Output the (X, Y) coordinate of the center of the cell containing the given text.  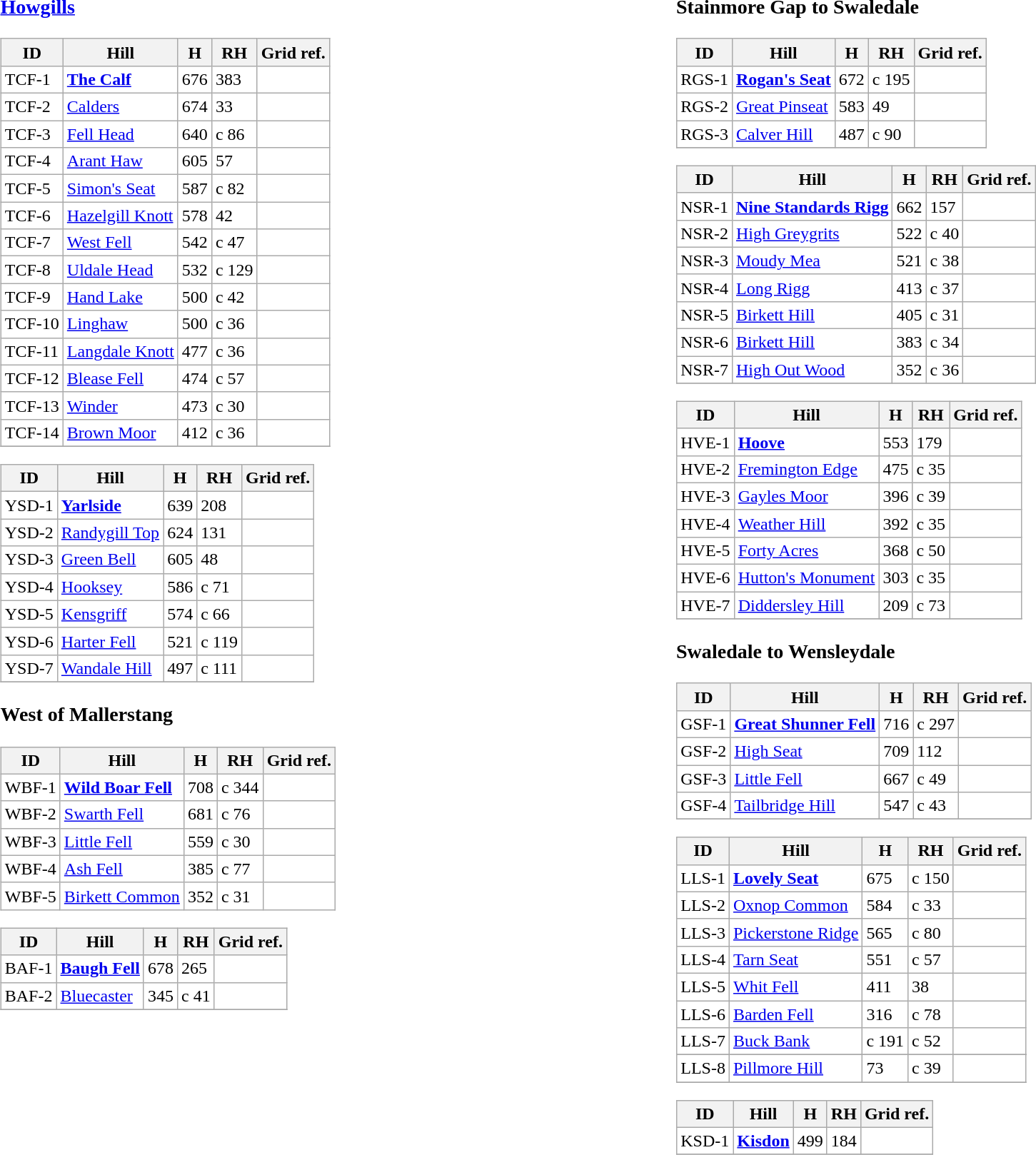
Whit Fell (795, 987)
551 (885, 959)
HVE-6 (705, 578)
587 (194, 188)
475 (895, 469)
Calders (120, 107)
TCF-3 (31, 134)
WBF-1 (30, 787)
c 111 (220, 668)
c 78 (931, 1014)
413 (910, 288)
Winder (120, 405)
HVE-3 (705, 496)
c 37 (945, 288)
c 38 (945, 261)
131 (220, 533)
559 (200, 842)
c 50 (931, 550)
LLS-6 (703, 1014)
c 71 (220, 587)
Kensgriff (110, 614)
Wandale Hill (110, 668)
578 (194, 216)
Fremington Edge (807, 469)
Pickerstone Ridge (795, 932)
639 (180, 505)
NSR-7 (705, 370)
Tailbridge Hill (805, 806)
57 (234, 161)
Buck Bank (795, 1041)
497 (180, 668)
662 (910, 206)
c 86 (234, 134)
487 (851, 134)
c 195 (891, 79)
c 82 (234, 188)
HVE-4 (705, 523)
532 (194, 270)
586 (180, 587)
Birkett Common (121, 896)
112 (936, 751)
Fell Head (120, 134)
584 (885, 905)
Uldale Head (120, 270)
TCF-2 (31, 107)
42 (234, 216)
RGS-2 (705, 107)
547 (897, 806)
Forty Acres (807, 550)
YSD-5 (29, 614)
The Calf (120, 79)
392 (895, 523)
c 129 (234, 270)
709 (897, 751)
553 (895, 442)
NSR-5 (705, 315)
499 (810, 1141)
c 297 (936, 724)
KSD-1 (705, 1141)
209 (895, 605)
BAF-1 (29, 969)
GSF-3 (704, 779)
WBF-4 (30, 869)
NSR-1 (705, 206)
Hand Lake (120, 297)
Great Shunner Fell (805, 724)
NSR-6 (705, 343)
TCF-10 (31, 324)
73 (885, 1069)
473 (194, 405)
157 (945, 206)
WBF-3 (30, 842)
303 (895, 578)
c 119 (220, 641)
Randygill Top (110, 533)
49 (891, 107)
184 (844, 1141)
c 191 (885, 1041)
Langdale Knott (120, 351)
Ash Fell (121, 869)
412 (194, 433)
LLS-2 (703, 905)
LLS-5 (703, 987)
678 (160, 969)
GSF-2 (704, 751)
Oxnop Common (795, 905)
542 (194, 243)
Hutton's Monument (807, 578)
583 (851, 107)
c 49 (936, 779)
640 (194, 134)
YSD-3 (29, 560)
316 (885, 1014)
LLS-7 (703, 1041)
708 (200, 787)
396 (895, 496)
Arant Haw (120, 161)
38 (931, 987)
TCF-4 (31, 161)
33 (234, 107)
TCF-7 (31, 243)
c 73 (931, 605)
Hooksey (110, 587)
LLS-4 (703, 959)
LLS-8 (703, 1069)
c 42 (234, 297)
TCF-8 (31, 270)
208 (220, 505)
c 43 (936, 806)
Long Rigg (812, 288)
YSD-7 (29, 668)
368 (895, 550)
716 (897, 724)
565 (885, 932)
Bluecaster (100, 996)
TCF-14 (31, 433)
High Greygrits (812, 233)
TCF-11 (31, 351)
TCF-9 (31, 297)
Kisdon (763, 1141)
Green Bell (110, 560)
385 (200, 869)
RGS-3 (705, 134)
674 (194, 107)
West Fell (120, 243)
High Out Wood (812, 370)
BAF-2 (29, 996)
624 (180, 533)
Rogan's Seat (783, 79)
c 77 (240, 869)
NSR-4 (705, 288)
c 66 (220, 614)
Lovely Seat (795, 878)
345 (160, 996)
c 47 (234, 243)
672 (851, 79)
676 (194, 79)
Swarth Fell (121, 814)
Wild Boar Fell (121, 787)
681 (200, 814)
c 76 (240, 814)
Nine Standards Rigg (812, 206)
474 (194, 378)
WBF-2 (30, 814)
NSR-3 (705, 261)
c 41 (196, 996)
675 (885, 878)
Moudy Mea (812, 261)
c 40 (945, 233)
574 (180, 614)
HVE-1 (705, 442)
Simon's Seat (120, 188)
HVE-7 (705, 605)
c 90 (891, 134)
Hoove (807, 442)
Weather Hill (807, 523)
405 (910, 315)
Linghaw (120, 324)
48 (220, 560)
TCF-1 (31, 79)
WBF-5 (30, 896)
LLS-1 (703, 878)
Great Pinseat (783, 107)
c 80 (931, 932)
411 (885, 987)
TCF-12 (31, 378)
Hazelgill Knott (120, 216)
Harter Fell (110, 641)
477 (194, 351)
Blease Fell (120, 378)
c 52 (931, 1041)
667 (897, 779)
HVE-5 (705, 550)
GSF-1 (704, 724)
c 34 (945, 343)
TCF-13 (31, 405)
Gayles Moor (807, 496)
179 (931, 442)
Pillmore Hill (795, 1069)
Barden Fell (795, 1014)
YSD-6 (29, 641)
522 (910, 233)
YSD-1 (29, 505)
c 33 (931, 905)
GSF-4 (704, 806)
Diddersley Hill (807, 605)
YSD-4 (29, 587)
Calver Hill (783, 134)
Baugh Fell (100, 969)
Yarlside (110, 505)
c 344 (240, 787)
LLS-3 (703, 932)
Brown Moor (120, 433)
TCF-6 (31, 216)
YSD-2 (29, 533)
High Seat (805, 751)
RGS-1 (705, 79)
265 (196, 969)
HVE-2 (705, 469)
TCF-5 (31, 188)
Tarn Seat (795, 959)
c 150 (931, 878)
NSR-2 (705, 233)
